Locate the cell with the specified text and output its [x, y] center coordinate. 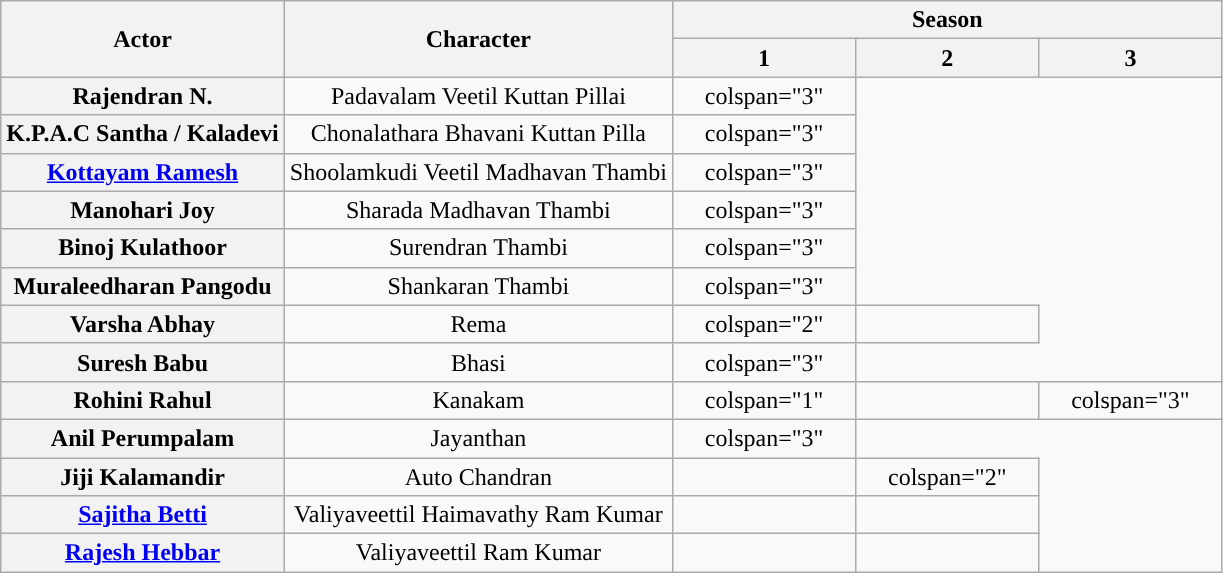
Surendran Thambi [478, 248]
Bhasi [478, 362]
Kottayam Ramesh [143, 172]
Season [947, 20]
Jayanthan [478, 438]
2 [948, 58]
Anil Perumpalam [143, 438]
Shankaran Thambi [478, 286]
Actor [143, 39]
Suresh Babu [143, 362]
1 [764, 58]
colspan="1" [764, 400]
Jiji Kalamandir [143, 477]
Chonalathara Bhavani Kuttan Pilla [478, 134]
Character [478, 39]
Valiyaveettil Haimavathy Ram Kumar [478, 515]
3 [1130, 58]
Rema [478, 324]
Shoolamkudi Veetil Madhavan Thambi [478, 172]
Manohari Joy [143, 210]
Sharada Madhavan Thambi [478, 210]
Binoj Kulathoor [143, 248]
Muraleedharan Pangodu [143, 286]
Rajesh Hebbar [143, 553]
Kanakam [478, 400]
K.P.A.C Santha / Kaladevi [143, 134]
Sajitha Betti [143, 515]
Padavalam Veetil Kuttan Pillai [478, 96]
Varsha Abhay [143, 324]
Rohini Rahul [143, 400]
Rajendran N. [143, 96]
Auto Chandran [478, 477]
Valiyaveettil Ram Kumar [478, 553]
